Capture the cell that displays the provided text and extract its (X, Y) central coordinate. 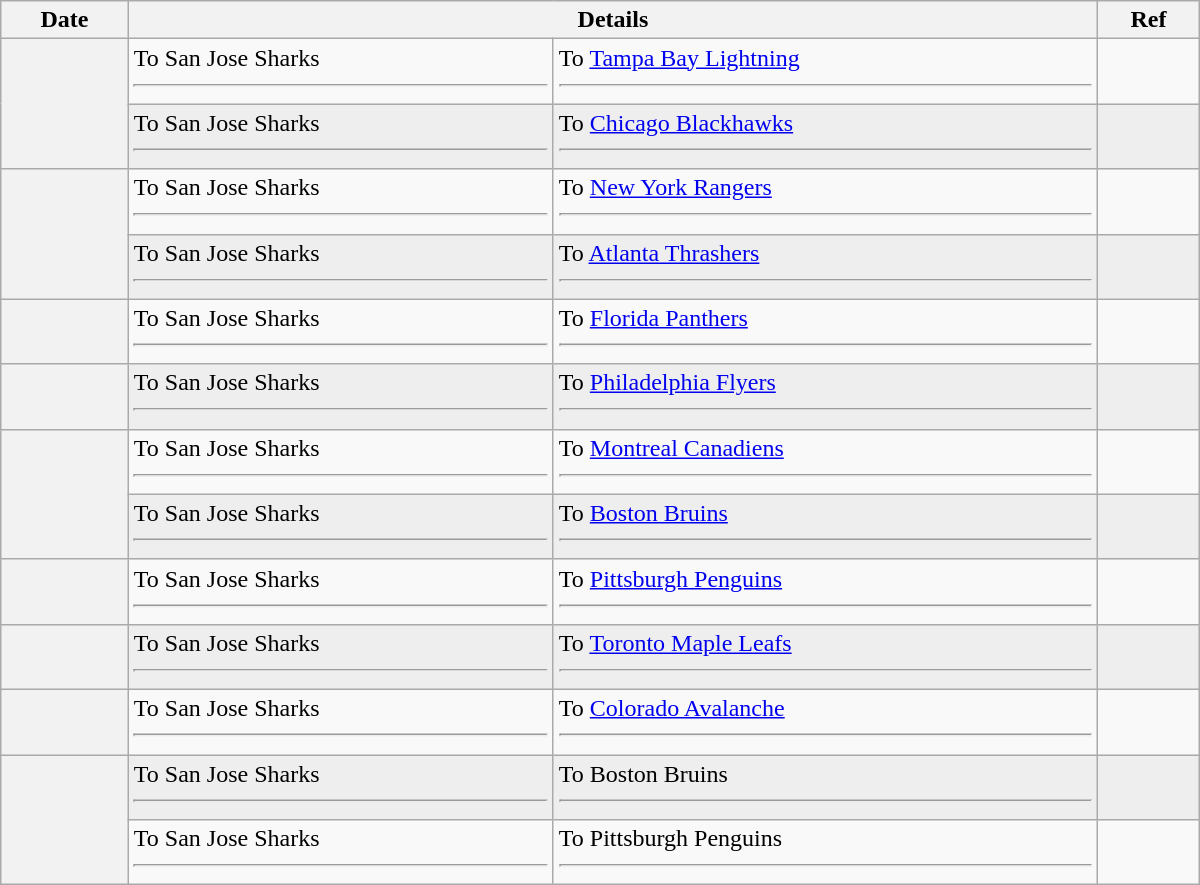
Date (65, 20)
Ref (1149, 20)
To Colorado Avalanche (825, 722)
To Montreal Canadiens (825, 462)
To Tampa Bay Lightning (825, 72)
To Chicago Blackhawks (825, 136)
To Florida Panthers (825, 332)
To Atlanta Thrashers (825, 266)
To Philadelphia Flyers (825, 396)
To New York Rangers (825, 202)
Details (612, 20)
To Toronto Maple Leafs (825, 656)
